Search for the cell housing the specified text and yield its (x, y) center coordinate. 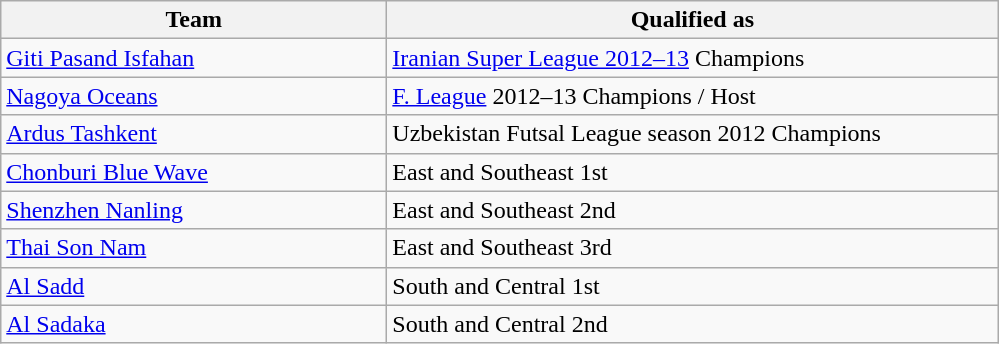
Qualified as (692, 20)
Al Sadaka (194, 324)
South and Central 1st (692, 286)
F. League 2012–13 Champions / Host (692, 96)
East and Southeast 2nd (692, 210)
Chonburi Blue Wave (194, 172)
East and Southeast 3rd (692, 248)
Al Sadd (194, 286)
Nagoya Oceans (194, 96)
Uzbekistan Futsal League season 2012 Champions (692, 134)
East and Southeast 1st (692, 172)
Shenzhen Nanling (194, 210)
Thai Son Nam (194, 248)
Team (194, 20)
Ardus Tashkent (194, 134)
South and Central 2nd (692, 324)
Iranian Super League 2012–13 Champions (692, 58)
Giti Pasand Isfahan (194, 58)
